Identify which cell holds the provided text, then report its (X, Y) central coordinate. 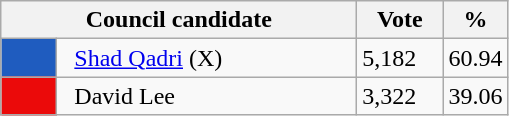
39.06 (476, 96)
60.94 (476, 58)
3,322 (400, 96)
Council candidate (179, 20)
Shad Qadri (X) (207, 58)
5,182 (400, 58)
Vote (400, 20)
David Lee (207, 96)
% (476, 20)
